Determine the (X, Y) coordinate at the center of the cell enclosing the given text.  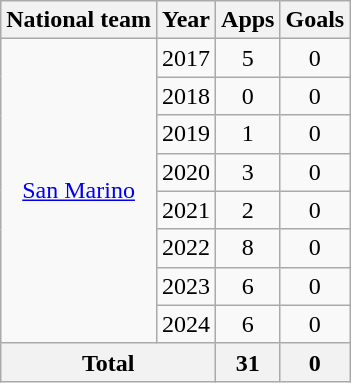
2018 (186, 96)
San Marino (79, 191)
5 (248, 58)
3 (248, 172)
2 (248, 210)
2017 (186, 58)
2021 (186, 210)
8 (248, 248)
31 (248, 362)
Year (186, 20)
Goals (315, 20)
2019 (186, 134)
2020 (186, 172)
Apps (248, 20)
1 (248, 134)
National team (79, 20)
2023 (186, 286)
2022 (186, 248)
2024 (186, 324)
Total (108, 362)
